Return [X, Y] of the center of cell containing provided text 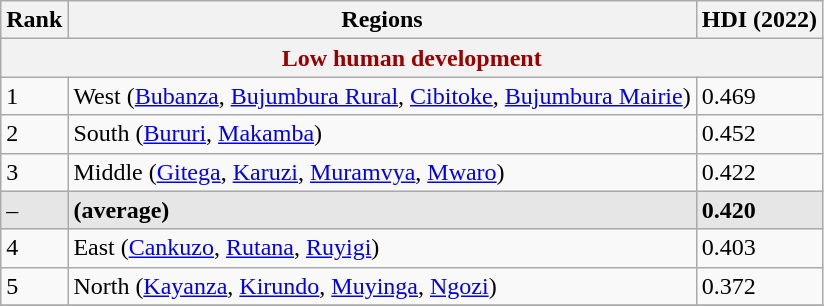
3 [34, 172]
Rank [34, 20]
HDI (2022) [759, 20]
0.372 [759, 286]
0.403 [759, 248]
– [34, 210]
Regions [382, 20]
Middle (Gitega, Karuzi, Muramvya, Mwaro) [382, 172]
0.420 [759, 210]
2 [34, 134]
0.469 [759, 96]
(average) [382, 210]
North (Kayanza, Kirundo, Muyinga, Ngozi) [382, 286]
5 [34, 286]
0.452 [759, 134]
4 [34, 248]
East (Cankuzo, Rutana, Ruyigi) [382, 248]
West (Bubanza, Bujumbura Rural, Cibitoke, Bujumbura Mairie) [382, 96]
1 [34, 96]
Low human development [412, 58]
0.422 [759, 172]
South (Bururi, Makamba) [382, 134]
